Locate the cell with the specified text and output its (X, Y) center coordinate. 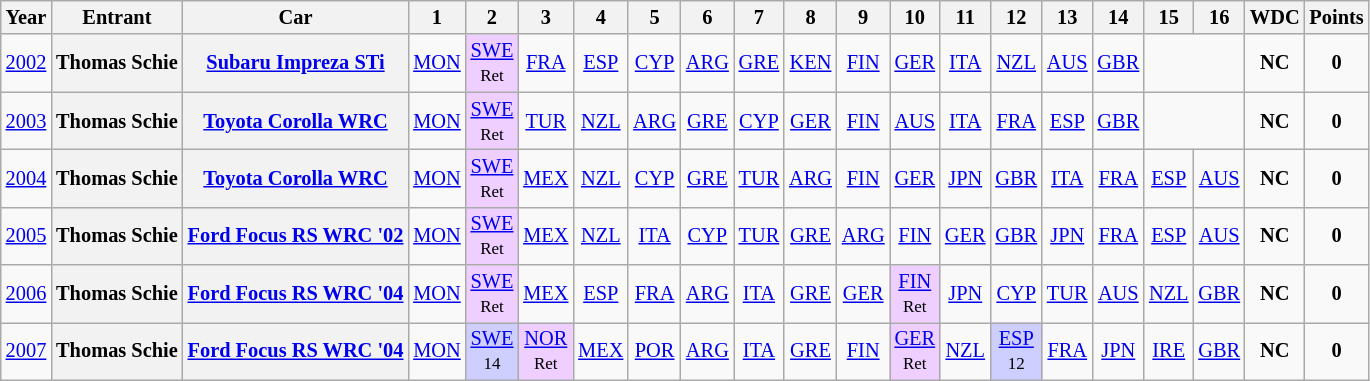
7 (759, 17)
ESP12 (1016, 351)
2003 (26, 121)
2005 (26, 236)
8 (810, 17)
Entrant (116, 17)
WDC (1275, 17)
14 (1118, 17)
IRE (1168, 351)
SWE14 (492, 351)
Year (26, 17)
11 (965, 17)
15 (1168, 17)
2 (492, 17)
FINRet (915, 294)
2007 (26, 351)
13 (1067, 17)
KEN (810, 63)
16 (1219, 17)
Car (296, 17)
3 (546, 17)
12 (1016, 17)
NORRet (546, 351)
10 (915, 17)
6 (708, 17)
Ford Focus RS WRC '02 (296, 236)
2002 (26, 63)
GERRet (915, 351)
4 (600, 17)
Subaru Impreza STi (296, 63)
Points (1336, 17)
2004 (26, 178)
2006 (26, 294)
9 (864, 17)
POR (654, 351)
1 (436, 17)
5 (654, 17)
